Search for the cell housing the specified text and yield its (x, y) center coordinate. 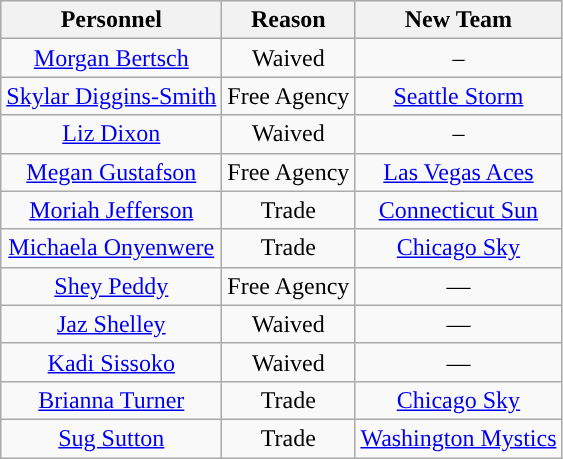
New Team (458, 20)
Shey Peddy (112, 286)
Seattle Storm (458, 96)
Brianna Turner (112, 400)
Kadi Sissoko (112, 362)
Sug Sutton (112, 438)
Skylar Diggins-Smith (112, 96)
Reason (288, 20)
Megan Gustafson (112, 172)
Morgan Bertsch (112, 58)
Washington Mystics (458, 438)
Personnel (112, 20)
Michaela Onyenwere (112, 248)
Liz Dixon (112, 134)
Connecticut Sun (458, 210)
Las Vegas Aces (458, 172)
Moriah Jefferson (112, 210)
Jaz Shelley (112, 324)
